Return the [x, y] coordinate for the center point of the cell that contains the specified text.  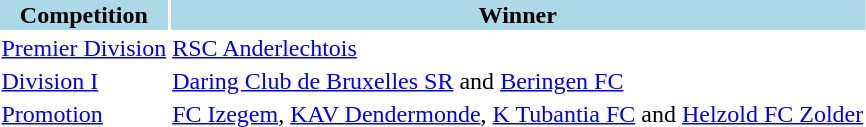
RSC Anderlechtois [518, 48]
Winner [518, 15]
Division I [84, 81]
Premier Division [84, 48]
Competition [84, 15]
Daring Club de Bruxelles SR and Beringen FC [518, 81]
